Output the [X, Y] coordinate of the center of the cell containing the given text.  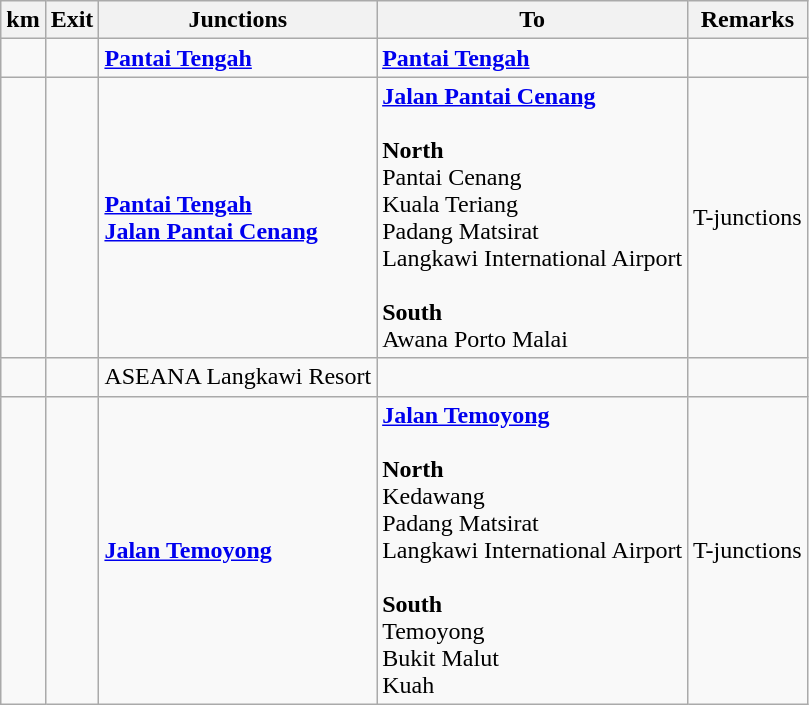
ASEANA Langkawi Resort [238, 377]
Jalan TemoyongNorthKedawangPadang MatsiratLangkawi International Airport SouthTemoyongBukit MalutKuah [532, 550]
Pantai Tengah Jalan Pantai Cenang [238, 218]
Remarks [748, 20]
Exit [72, 20]
Jalan Temoyong [238, 550]
Jalan Pantai CenangNorthPantai CenangKuala TeriangPadang MatsiratLangkawi International Airport SouthAwana Porto Malai [532, 218]
km [23, 20]
Junctions [238, 20]
To [532, 20]
